From the cell containing the given text, extract its center point as [X, Y] coordinate. 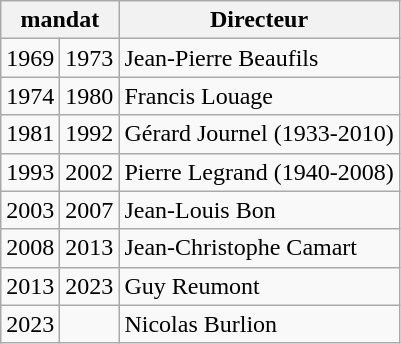
Gérard Journel (1933-2010) [259, 134]
2007 [90, 210]
2008 [30, 248]
Jean-Pierre Beaufils [259, 58]
Francis Louage [259, 96]
Guy Reumont [259, 286]
1993 [30, 172]
Jean-Louis Bon [259, 210]
Pierre Legrand (1940-2008) [259, 172]
1981 [30, 134]
1980 [90, 96]
1973 [90, 58]
1969 [30, 58]
Directeur [259, 20]
1992 [90, 134]
Nicolas Burlion [259, 324]
1974 [30, 96]
2002 [90, 172]
2003 [30, 210]
mandat [60, 20]
Jean-Christophe Camart [259, 248]
